Locate the cell with the specified text and output its [X, Y] center coordinate. 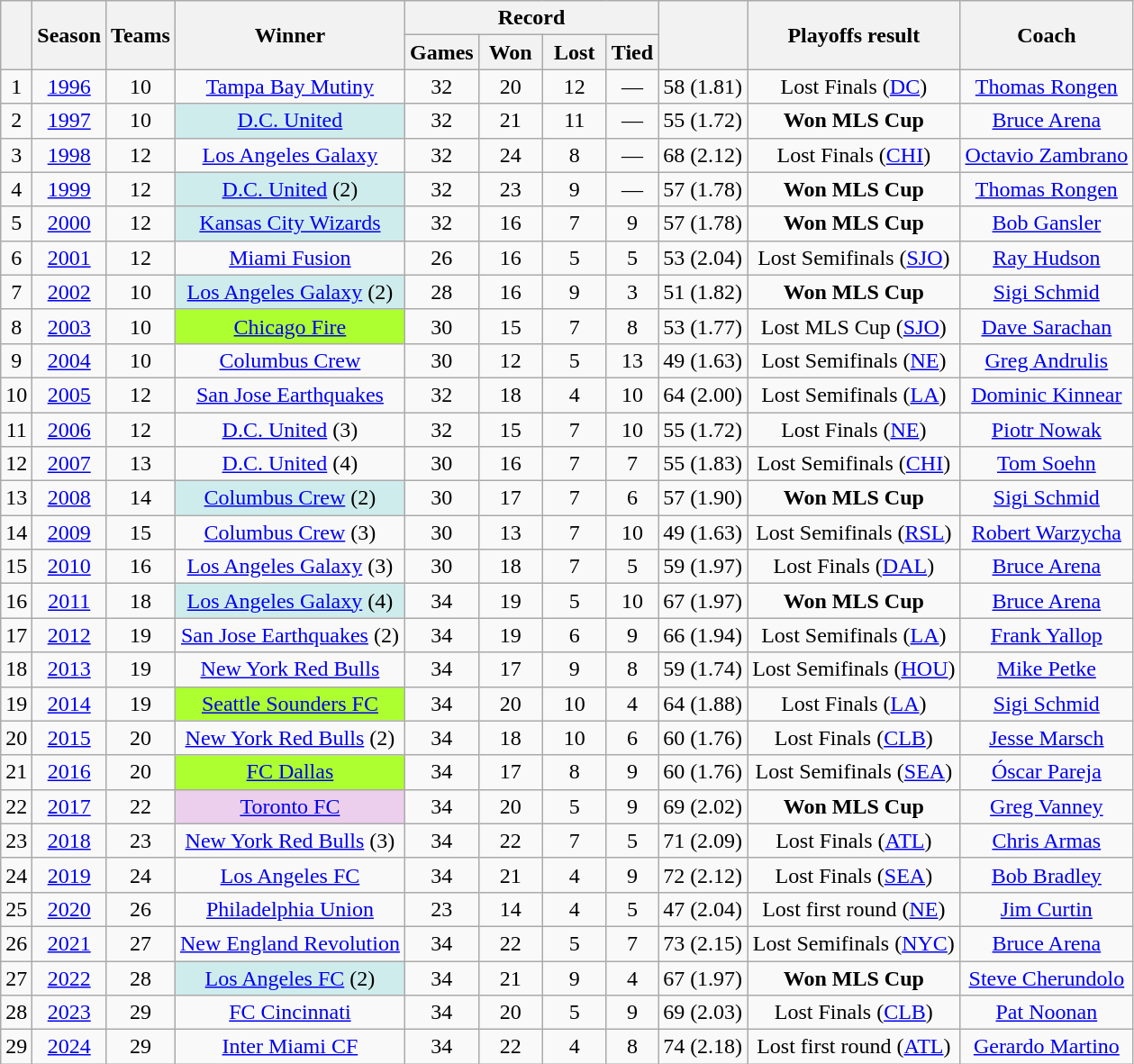
2003 [69, 326]
55 (1.83) [703, 464]
Bob Bradley [1047, 875]
Los Angeles FC (2) [290, 978]
Inter Miami CF [290, 1047]
2002 [69, 292]
51 (1.82) [703, 292]
Lost Semifinals (SEA) [854, 772]
2012 [69, 635]
Lost Finals (NE) [854, 430]
2006 [69, 430]
2016 [69, 772]
Lost Finals (ATL) [854, 841]
Dave Sarachan [1047, 326]
Greg Andrulis [1047, 360]
Mike Petke [1047, 669]
73 (2.15) [703, 943]
Lost Finals (DAL) [854, 567]
New York Red Bulls [290, 669]
Columbus Crew (3) [290, 532]
Lost Semifinals (NE) [854, 360]
64 (1.88) [703, 704]
Jesse Marsch [1047, 738]
2011 [69, 601]
1 [16, 86]
Lost Finals (SEA) [854, 875]
Dominic Kinnear [1047, 395]
2001 [69, 258]
Chicago Fire [290, 326]
53 (2.04) [703, 258]
Los Angeles Galaxy (4) [290, 601]
New York Red Bulls (2) [290, 738]
69 (2.02) [703, 806]
64 (2.00) [703, 395]
71 (2.09) [703, 841]
2015 [69, 738]
69 (2.03) [703, 1013]
Chris Armas [1047, 841]
Kansas City Wizards [290, 223]
Lost Semifinals (SJO) [854, 258]
59 (1.74) [703, 669]
Lost first round (ATL) [854, 1047]
2008 [69, 498]
Playoffs result [854, 35]
Robert Warzycha [1047, 532]
D.C. United (4) [290, 464]
Miami Fusion [290, 258]
Lost MLS Cup (SJO) [854, 326]
Ray Hudson [1047, 258]
2013 [69, 669]
2004 [69, 360]
Octavio Zambrano [1047, 155]
66 (1.94) [703, 635]
2018 [69, 841]
Won [510, 52]
2022 [69, 978]
2017 [69, 806]
Óscar Pareja [1047, 772]
59 (1.97) [703, 567]
Frank Yallop [1047, 635]
Games [441, 52]
Jim Curtin [1047, 909]
25 [16, 909]
Coach [1047, 35]
FC Cincinnati [290, 1013]
Pat Noonan [1047, 1013]
Greg Vanney [1047, 806]
74 (2.18) [703, 1047]
Columbus Crew (2) [290, 498]
2014 [69, 704]
2 [16, 121]
72 (2.12) [703, 875]
2023 [69, 1013]
2024 [69, 1047]
Lost [575, 52]
2005 [69, 395]
San Jose Earthquakes [290, 395]
New England Revolution [290, 943]
D.C. United (2) [290, 189]
Lost Finals (CHI) [854, 155]
Los Angeles FC [290, 875]
Tied [632, 52]
Lost Finals (LA) [854, 704]
2009 [69, 532]
Tampa Bay Mutiny [290, 86]
47 (2.04) [703, 909]
Winner [290, 35]
Los Angeles Galaxy (2) [290, 292]
Toronto FC [290, 806]
Los Angeles Galaxy [290, 155]
D.C. United [290, 121]
Gerardo Martino [1047, 1047]
2020 [69, 909]
Piotr Nowak [1047, 430]
Tom Soehn [1047, 464]
1998 [69, 155]
68 (2.12) [703, 155]
1997 [69, 121]
Lost Semifinals (CHI) [854, 464]
Lost Semifinals (NYC) [854, 943]
2010 [69, 567]
New York Red Bulls (3) [290, 841]
Record [531, 18]
San Jose Earthquakes (2) [290, 635]
58 (1.81) [703, 86]
2019 [69, 875]
D.C. United (3) [290, 430]
2000 [69, 223]
Los Angeles Galaxy (3) [290, 567]
Bob Gansler [1047, 223]
Lost first round (NE) [854, 909]
Teams [141, 35]
2021 [69, 943]
Lost Finals (DC) [854, 86]
Lost Semifinals (RSL) [854, 532]
2007 [69, 464]
Season [69, 35]
Seattle Sounders FC [290, 704]
57 (1.90) [703, 498]
Philadelphia Union [290, 909]
1999 [69, 189]
Columbus Crew [290, 360]
53 (1.77) [703, 326]
FC Dallas [290, 772]
Steve Cherundolo [1047, 978]
1996 [69, 86]
Lost Semifinals (HOU) [854, 669]
